Return the [x, y] coordinate for the center point of the cell that contains the specified text.  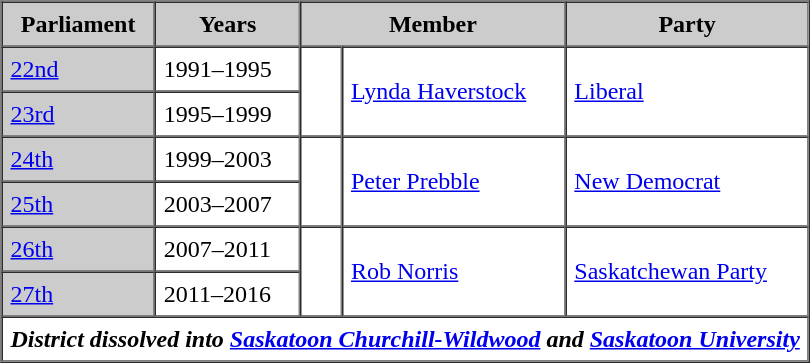
2007–2011 [228, 248]
1991–1995 [228, 68]
27th [78, 294]
Lynda Haverstock [454, 91]
Rob Norris [454, 271]
Peter Prebble [454, 181]
24th [78, 158]
1995–1999 [228, 114]
Member [432, 24]
New Democrat [686, 181]
District dissolved into Saskatoon Churchill-Wildwood and Saskatoon University [406, 338]
22nd [78, 68]
23rd [78, 114]
2011–2016 [228, 294]
1999–2003 [228, 158]
2003–2007 [228, 204]
Saskatchewan Party [686, 271]
26th [78, 248]
25th [78, 204]
Party [686, 24]
Parliament [78, 24]
Years [228, 24]
Liberal [686, 91]
